Determine the [X, Y] coordinate at the center of the cell enclosing the given text.  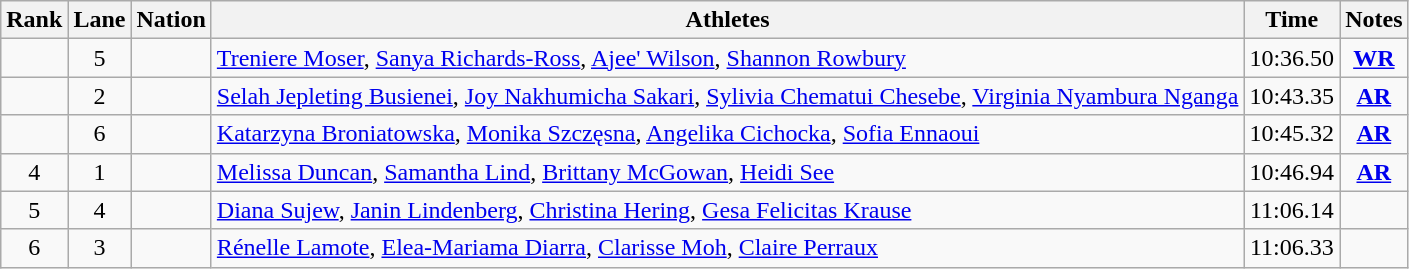
Rénelle Lamote, Elea-Mariama Diarra, Clarisse Moh, Claire Perraux [728, 248]
Rank [34, 20]
10:43.35 [1292, 96]
Diana Sujew, Janin Lindenberg, Christina Hering, Gesa Felicitas Krause [728, 210]
3 [100, 248]
Katarzyna Broniatowska, Monika Szczęsna, Angelika Cichocka, Sofia Ennaoui [728, 134]
Selah Jepleting Busienei, Joy Nakhumicha Sakari, Sylivia Chematui Chesebe, Virginia Nyambura Nganga [728, 96]
WR [1374, 58]
Treniere Moser, Sanya Richards-Ross, Ajee' Wilson, Shannon Rowbury [728, 58]
10:36.50 [1292, 58]
1 [100, 172]
10:46.94 [1292, 172]
2 [100, 96]
Notes [1374, 20]
10:45.32 [1292, 134]
11:06.33 [1292, 248]
11:06.14 [1292, 210]
Lane [100, 20]
Nation [171, 20]
Athletes [728, 20]
Time [1292, 20]
Melissa Duncan, Samantha Lind, Brittany McGowan, Heidi See [728, 172]
